Extract the (X, Y) coordinate from the center of the cell holding the provided text.  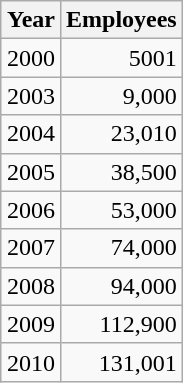
2010 (30, 362)
2009 (30, 324)
94,000 (122, 286)
2007 (30, 248)
2006 (30, 210)
9,000 (122, 96)
2008 (30, 286)
2000 (30, 58)
2003 (30, 96)
23,010 (122, 134)
Year (30, 20)
38,500 (122, 172)
74,000 (122, 248)
5001 (122, 58)
53,000 (122, 210)
Employees (122, 20)
2004 (30, 134)
112,900 (122, 324)
2005 (30, 172)
131,001 (122, 362)
